Pinpoint the cell where the given text exists, returning its (X, Y) midpoint coordinate. 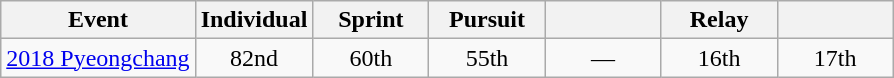
16th (719, 58)
Sprint (371, 20)
17th (835, 58)
— (603, 58)
Individual (254, 20)
Event (98, 20)
2018 Pyeongchang (98, 58)
82nd (254, 58)
Pursuit (487, 20)
55th (487, 58)
Relay (719, 20)
60th (371, 58)
